Locate the cell with the specified text and output its (X, Y) center coordinate. 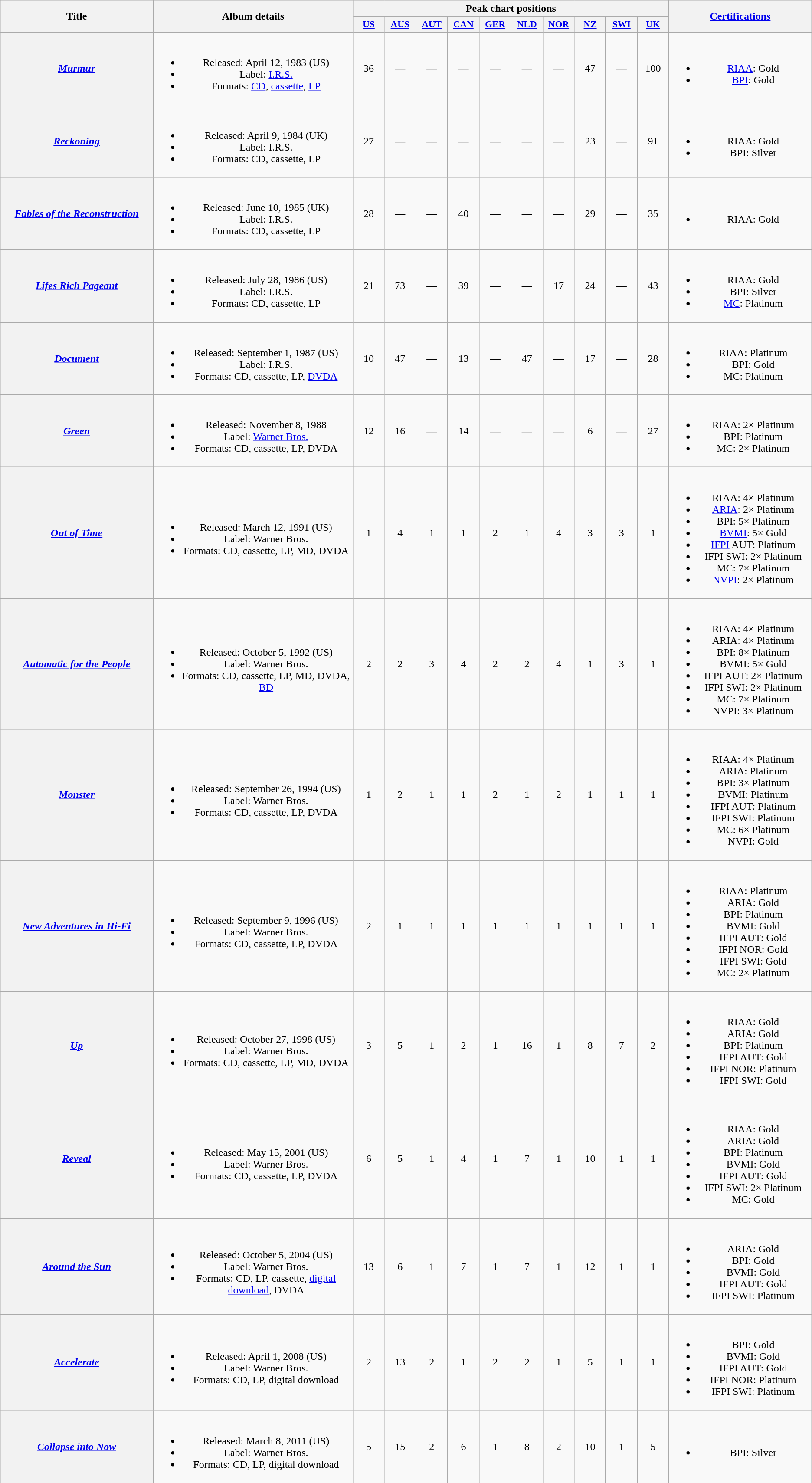
RIAA: GoldARIA: GoldBPI: PlatinumBVMI: GoldIFPI AUT: GoldIFPI SWI: 2× PlatinumMC: Gold (740, 1158)
Released: June 10, 1985 (UK)Label: I.R.S.Formats: CD, cassette, LP (253, 213)
23 (590, 141)
RIAA: GoldBPI: Gold (740, 69)
Released: November 8, 1988Label: Warner Bros.Formats: CD, cassette, LP, DVDA (253, 431)
NOR (559, 25)
SWI (621, 25)
Released: March 8, 2011 (US)Label: Warner Bros.Formats: CD, LP, digital download (253, 1447)
Released: October 27, 1998 (US)Label: Warner Bros.Formats: CD, cassette, LP, MD, DVDA (253, 1045)
Released: September 26, 1994 (US)Label: Warner Bros.Formats: CD, cassette, LP, DVDA (253, 795)
Released: October 5, 2004 (US)Label: Warner Bros.Formats: CD, LP, cassette, digital download, DVDA (253, 1266)
RIAA: 2× PlatinumBPI: PlatinumMC: 2× Platinum (740, 431)
Monster (77, 795)
73 (400, 286)
Album details (253, 16)
New Adventures in Hi-Fi (77, 926)
Automatic for the People (77, 664)
Lifes Rich Pageant (77, 286)
RIAA: PlatinumARIA: GoldBPI: PlatinumBVMI: GoldIFPI AUT: GoldIFPI NOR: GoldIFPI SWI: GoldMC: 2× Platinum (740, 926)
NZ (590, 25)
RIAA: GoldARIA: GoldBPI: PlatinumIFPI AUT: GoldIFPI NOR: PlatinumIFPI SWI: Gold (740, 1045)
Accelerate (77, 1362)
Released: March 12, 1991 (US)Label: Warner Bros.Formats: CD, cassette, LP, MD, DVDA (253, 533)
14 (463, 431)
RIAA: 4× PlatinumARIA: 2× PlatinumBPI: 5× PlatinumBVMI: 5× GoldIFPI AUT: PlatinumIFPI SWI: 2× PlatinumMC: 7× PlatinumNVPI: 2× Platinum (740, 533)
Up (77, 1045)
21 (369, 286)
Reckoning (77, 141)
36 (369, 69)
Released: September 1, 1987 (US)Label: I.R.S.Formats: CD, cassette, LP, DVDA (253, 358)
UK (653, 25)
AUT (432, 25)
24 (590, 286)
Title (77, 16)
RIAA: Gold (740, 213)
Fables of the Reconstruction (77, 213)
100 (653, 69)
Out of Time (77, 533)
BPI: GoldBVMI: GoldIFPI AUT: GoldIFPI NOR: PlatinumIFPI SWI: Platinum (740, 1362)
Released: July 28, 1986 (US)Label: I.R.S.Formats: CD, cassette, LP (253, 286)
40 (463, 213)
39 (463, 286)
RIAA: 4× PlatinumARIA: 4× PlatinumBPI: 8× PlatinumBVMI: 5× GoldIFPI AUT: 2× PlatinumIFPI SWI: 2× PlatinumMC: 7× PlatinumNVPI: 3× Platinum (740, 664)
Collapse into Now (77, 1447)
Released: October 5, 1992 (US)Label: Warner Bros.Formats: CD, cassette, LP, MD, DVDA, BD (253, 664)
Released: September 9, 1996 (US)Label: Warner Bros.Formats: CD, cassette, LP, DVDA (253, 926)
Certifications (740, 16)
AUS (400, 25)
Reveal (77, 1158)
15 (400, 1447)
Released: April 9, 1984 (UK)Label: I.R.S.Formats: CD, cassette, LP (253, 141)
Released: April 12, 1983 (US)Label: I.R.S.Formats: CD, cassette, LP (253, 69)
35 (653, 213)
US (369, 25)
91 (653, 141)
NLD (527, 25)
BPI: Silver (740, 1447)
RIAA: GoldBPI: Silver (740, 141)
Peak chart positions (511, 9)
Around the Sun (77, 1266)
RIAA: PlatinumBPI: GoldMC: Platinum (740, 358)
Released: May 15, 2001 (US)Label: Warner Bros.Formats: CD, cassette, LP, DVDA (253, 1158)
ARIA: GoldBPI: GoldBVMI: GoldIFPI AUT: GoldIFPI SWI: Platinum (740, 1266)
Released: April 1, 2008 (US)Label: Warner Bros.Formats: CD, LP, digital download (253, 1362)
RIAA: 4× PlatinumARIA: PlatinumBPI: 3× PlatinumBVMI: PlatinumIFPI AUT: PlatinumIFPI SWI: PlatinumMC: 6× PlatinumNVPI: Gold (740, 795)
Murmur (77, 69)
43 (653, 286)
29 (590, 213)
Green (77, 431)
RIAA: GoldBPI: SilverMC: Platinum (740, 286)
Document (77, 358)
CAN (463, 25)
GER (495, 25)
